Provide the [X, Y] coordinate of the cell's center where the given text is located.  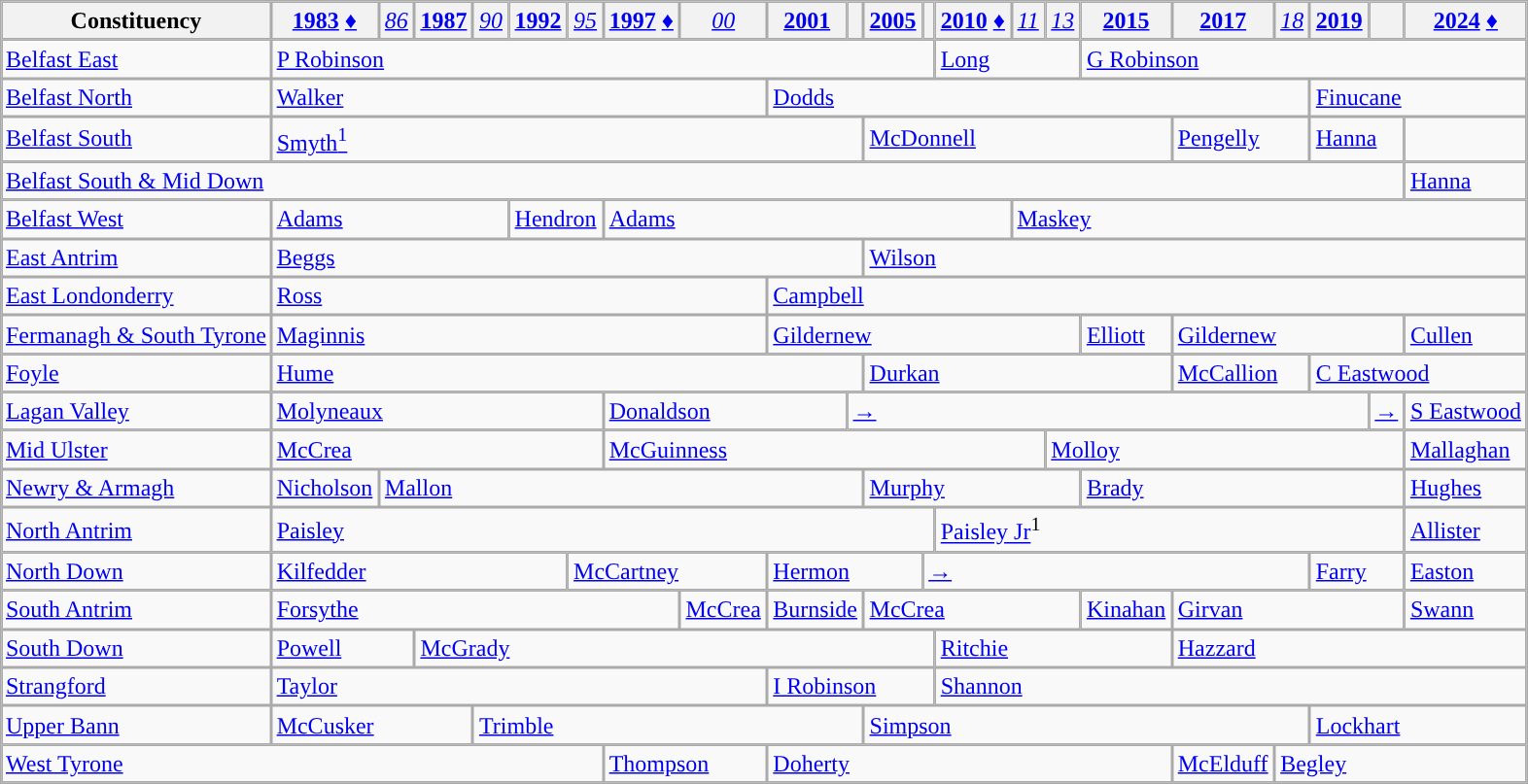
Walker [519, 98]
Smyth1 [567, 139]
Mid Ulster [136, 450]
Trimble [669, 726]
Belfast South & Mid Down [704, 181]
1997 ♦ [642, 21]
Simpson [1087, 726]
Allister [1466, 529]
Taylor [519, 687]
Kinahan [1127, 610]
2001 [807, 21]
2019 [1339, 21]
Nicholson [325, 489]
P Robinson [603, 59]
McCartney [667, 571]
East Londonderry [136, 296]
13 [1063, 21]
Constituency [136, 21]
Shannon [1231, 687]
Murphy [972, 489]
2010 ♦ [972, 21]
1987 [443, 21]
G Robinson [1304, 59]
Girvan [1287, 610]
Molyneaux [436, 412]
McGuinness [824, 450]
2015 [1127, 21]
Hume [567, 373]
Kilfedder [418, 571]
North Down [136, 571]
86 [397, 21]
Long [1007, 59]
Lagan Valley [136, 412]
McDonnell [1017, 139]
Swann [1466, 610]
East Antrim [136, 257]
Belfast East [136, 59]
Campbell [1147, 296]
Easton [1466, 571]
Molloy [1225, 450]
Paisley Jr1 [1168, 529]
Ritchie [1053, 648]
Belfast North [136, 98]
C Eastwood [1418, 373]
Maginnis [519, 334]
95 [585, 21]
2024 ♦ [1466, 21]
Powell [342, 648]
Forsythe [474, 610]
Finucane [1418, 98]
Begley [1401, 764]
Upper Bann [136, 726]
McElduff [1223, 764]
Hazzard [1349, 648]
Newry & Armagh [136, 489]
Belfast South [136, 139]
Durkan [1017, 373]
South Down [136, 648]
McGrady [675, 648]
McCusker [371, 726]
Thompson [684, 764]
S Eastwood [1466, 412]
Strangford [136, 687]
11 [1028, 21]
Hendron [556, 220]
Fermanagh & South Tyrone [136, 334]
Hughes [1466, 489]
Ross [519, 296]
2005 [892, 21]
90 [492, 21]
Cullen [1466, 334]
Maskey [1269, 220]
00 [723, 21]
Belfast West [136, 220]
1983 ♦ [325, 21]
South Antrim [136, 610]
North Antrim [136, 529]
Donaldson [725, 412]
Hermon [845, 571]
Foyle [136, 373]
Mallaghan [1466, 450]
Lockhart [1418, 726]
McCallion [1240, 373]
18 [1293, 21]
Beggs [567, 257]
Paisley [603, 529]
Dodds [1038, 98]
Farry [1357, 571]
1992 [538, 21]
Brady [1242, 489]
West Tyrone [303, 764]
Burnside [815, 610]
Pengelly [1240, 139]
I Robinson [851, 687]
Elliott [1127, 334]
2017 [1223, 21]
Doherty [969, 764]
Mallon [622, 489]
Wilson [1196, 257]
